Return the (X, Y) coordinate for the center point of the cell that contains the specified text.  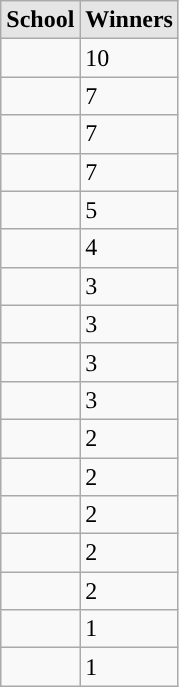
10 (130, 58)
4 (130, 248)
School (40, 20)
5 (130, 210)
Winners (130, 20)
